From the cell containing the given text, extract its center point as [X, Y] coordinate. 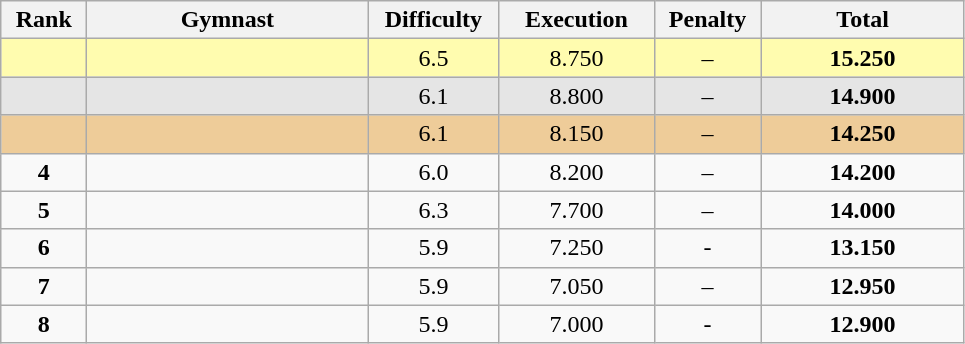
Execution [576, 20]
Penalty [708, 20]
15.250 [862, 58]
7.250 [576, 248]
7.000 [576, 324]
8.750 [576, 58]
14.000 [862, 210]
7.050 [576, 286]
14.200 [862, 172]
Total [862, 20]
Difficulty [434, 20]
6 [44, 248]
8.200 [576, 172]
14.900 [862, 96]
7 [44, 286]
6.5 [434, 58]
4 [44, 172]
5 [44, 210]
8.800 [576, 96]
Gymnast [228, 20]
14.250 [862, 134]
7.700 [576, 210]
12.900 [862, 324]
6.3 [434, 210]
6.0 [434, 172]
12.950 [862, 286]
8 [44, 324]
Rank [44, 20]
13.150 [862, 248]
8.150 [576, 134]
